For the text-containing cell, return its midpoint in [x, y] coordinate format. 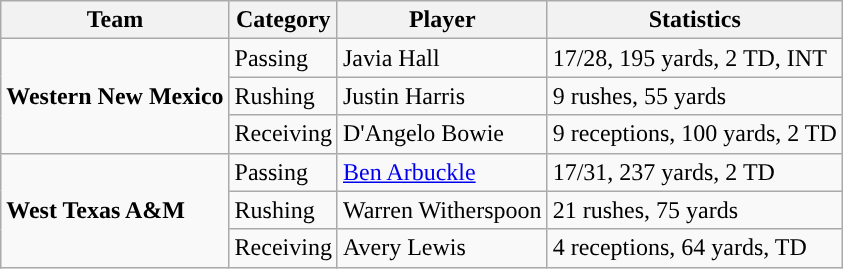
17/31, 237 yards, 2 TD [694, 172]
Justin Harris [442, 96]
4 receptions, 64 yards, TD [694, 248]
Team [115, 20]
Statistics [694, 20]
West Texas A&M [115, 210]
Western New Mexico [115, 96]
21 rushes, 75 yards [694, 210]
Ben Arbuckle [442, 172]
Warren Witherspoon [442, 210]
Javia Hall [442, 58]
Category [283, 20]
9 rushes, 55 yards [694, 96]
17/28, 195 yards, 2 TD, INT [694, 58]
Avery Lewis [442, 248]
D'Angelo Bowie [442, 134]
Player [442, 20]
9 receptions, 100 yards, 2 TD [694, 134]
